Return the [x, y] coordinate for the center point of the cell that contains the specified text.  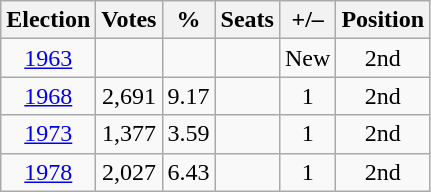
Seats [247, 20]
1968 [48, 96]
3.59 [188, 134]
+/– [307, 20]
2,027 [129, 172]
1963 [48, 58]
9.17 [188, 96]
Votes [129, 20]
Election [48, 20]
New [307, 58]
% [188, 20]
2,691 [129, 96]
Position [383, 20]
1978 [48, 172]
6.43 [188, 172]
1973 [48, 134]
1,377 [129, 134]
